Provide the (x, y) coordinate of the cell's center where the given text is located.  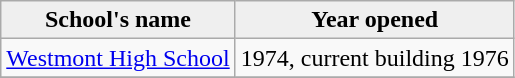
Westmont High School (118, 58)
School's name (118, 20)
1974, current building 1976 (374, 58)
Year opened (374, 20)
